Find where the given text appears and provide that cell's center as (X, Y) coordinate. 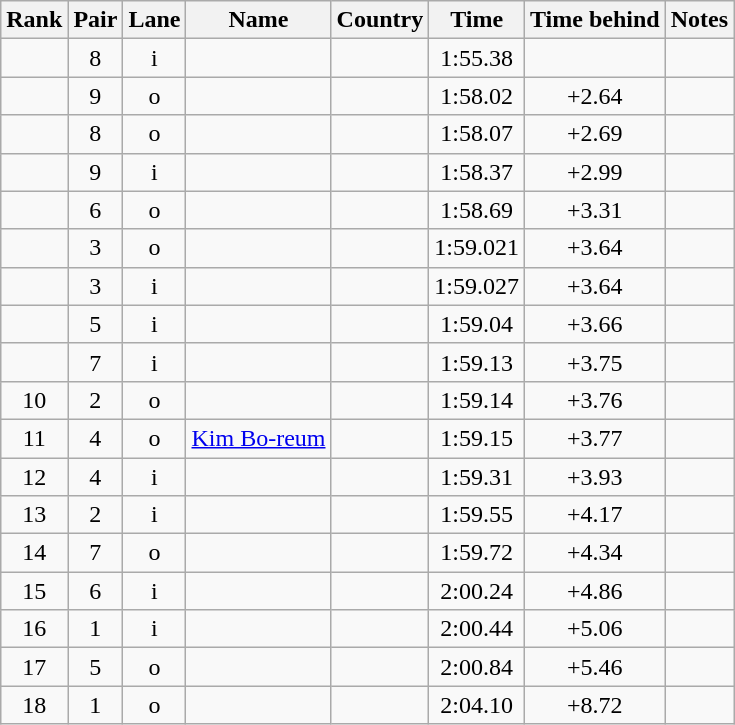
Country (380, 20)
+2.69 (596, 134)
1:59.15 (477, 438)
15 (34, 591)
Rank (34, 20)
1:59.027 (477, 286)
1:59.55 (477, 515)
11 (34, 438)
1:59.14 (477, 400)
+2.99 (596, 172)
17 (34, 667)
+2.64 (596, 96)
2:04.10 (477, 705)
+4.86 (596, 591)
1:58.02 (477, 96)
1:59.31 (477, 477)
1:58.37 (477, 172)
+3.31 (596, 210)
+3.76 (596, 400)
+3.77 (596, 438)
1:59.72 (477, 553)
+3.75 (596, 362)
Lane (154, 20)
18 (34, 705)
+8.72 (596, 705)
+4.17 (596, 515)
1:55.38 (477, 58)
Kim Bo-reum (258, 438)
Notes (699, 20)
Pair (96, 20)
12 (34, 477)
1:58.07 (477, 134)
1:59.021 (477, 248)
1:58.69 (477, 210)
+5.06 (596, 629)
+3.93 (596, 477)
Time behind (596, 20)
2:00.84 (477, 667)
Name (258, 20)
+3.66 (596, 324)
13 (34, 515)
Time (477, 20)
1:59.13 (477, 362)
1:59.04 (477, 324)
2:00.24 (477, 591)
16 (34, 629)
14 (34, 553)
2:00.44 (477, 629)
+5.46 (596, 667)
+4.34 (596, 553)
10 (34, 400)
